For the text-containing cell, return its midpoint in (X, Y) coordinate format. 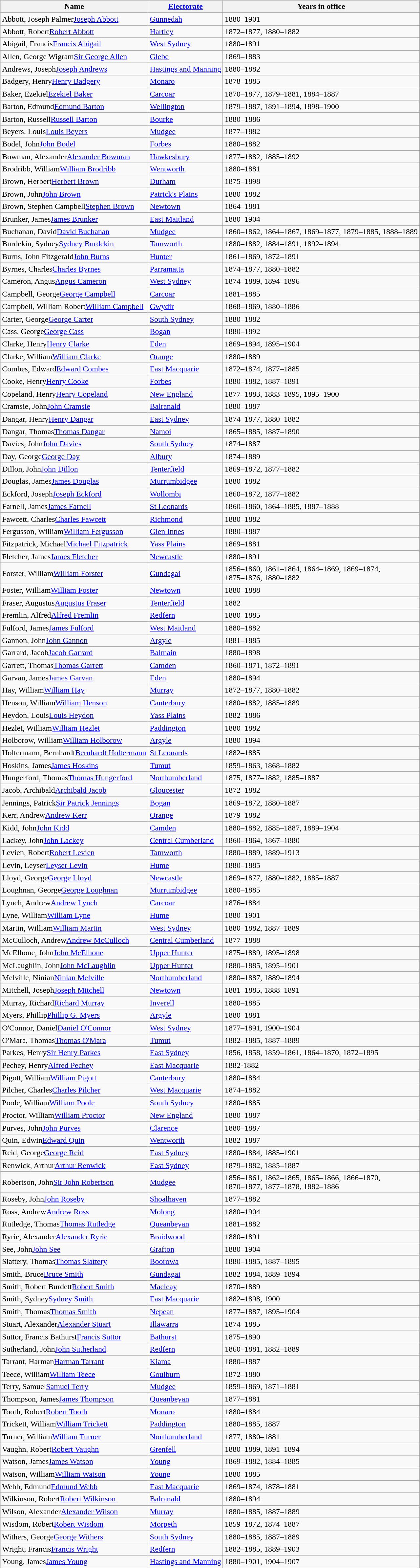
1864–1881 (321, 207)
Melville, NinianNinian Melville (74, 978)
Garrard, JacobJacob Garrard (74, 653)
Rutledge, ThomasThomas Rutledge (74, 1224)
1882–1884, 1889–1894 (321, 1274)
Heydon, LouisLouis Heydon (74, 715)
Suttor, Francis BathurstFrancis Suttor (74, 1336)
1874–1889 (321, 456)
Glebe (185, 56)
1879–1882, 1885–1887 (321, 1165)
1874–1887 (321, 444)
Levin, LeyserLeyser Levin (74, 865)
1869–1882, 1884–1885 (321, 1462)
Vaughn, RobertRobert Vaughn (74, 1449)
Patrick's Plains (185, 194)
Renwick, ArthurArthur Renwick (74, 1165)
1861–1869, 1872–1891 (321, 256)
1880–1882, 1885–1889 (321, 703)
1880–1882, 1884–1891, 1892–1894 (321, 244)
Kiama (185, 1361)
Campbell, GeorgeGeorge Campbell (74, 294)
Wilkinson, RobertRobert Wilkinson (74, 1499)
1876–1884 (321, 903)
1882–1885 (321, 753)
Years in office (321, 7)
Grenfell (185, 1449)
Hartley (185, 32)
1874–1885 (321, 1324)
Lackey, JohnJohn Lackey (74, 840)
Dangar, ThomasThomas Dangar (74, 431)
Cass, GeorgeGeorge Cass (74, 331)
1865–1885, 1887–1890 (321, 431)
1868–1869, 1880–1886 (321, 306)
Sutherland, JohnJohn Sutherland (74, 1349)
Smith, SydneySydney Smith (74, 1299)
1869–1877, 1880–1882, 1885–1887 (321, 878)
Brown, JohnJohn Brown (74, 194)
Wright, FrancisFrancis Wright (74, 1549)
1880–1885, 1887 (321, 1424)
1875–1890 (321, 1336)
Pilcher, CharlesCharles Pilcher (74, 1090)
Hoskins, JamesJames Hoskins (74, 765)
Andrews, JosephJoseph Andrews (74, 69)
Abigail, FrancisFrancis Abigail (74, 44)
Pigott, WilliamWilliam Pigott (74, 1078)
Nepean (185, 1312)
Brunker, JamesJames Brunker (74, 219)
Watson, JamesJames Watson (74, 1462)
Tooth, RobertRobert Tooth (74, 1412)
1878–1885 (321, 81)
1880–1901, 1904–1907 (321, 1561)
Glen Innes (185, 531)
1875–1898 (321, 182)
McCulloch, AndrewAndrew McCulloch (74, 940)
Webb, EdmundEdmund Webb (74, 1487)
West Maitland (185, 628)
1881–1882 (321, 1224)
Bodel, JohnJohn Bodel (74, 144)
1880–1882, 1885–1887, 1889–1904 (321, 828)
McElhone, JohnJohn McElhone (74, 953)
Fremlin, AlfredAlfred Fremlin (74, 615)
Wilson, AlexanderAlexander Wilson (74, 1512)
Clarence (185, 1128)
Hungerford, ThomasThomas Hungerford (74, 778)
Hezlet, WilliamWilliam Hezlet (74, 728)
Roseby, JohnJohn Roseby (74, 1199)
1880–1885, 1895–1901 (321, 965)
Lynch, AndrewAndrew Lynch (74, 903)
Smith, ThomasThomas Smith (74, 1312)
1872–1880 (321, 1374)
1880–1889 (321, 356)
1860–1860, 1864–1885, 1887–1888 (321, 506)
1882–1885, 1889–1903 (321, 1549)
Watson, WilliamWilliam Watson (74, 1474)
1880–1898 (321, 653)
Martin, WilliamWilliam Martin (74, 928)
Campbell, William RobertWilliam Campbell (74, 306)
1869–1883 (321, 56)
Douglas, JamesJames Douglas (74, 481)
Bowman, AlexanderAlexander Bowman (74, 157)
Fletcher, JamesJames Fletcher (74, 557)
Morpeth (185, 1524)
1860–1881, 1882–1889 (321, 1349)
Tarrant, HarmanHarman Tarrant (74, 1361)
1859–1869, 1871–1881 (321, 1387)
Proctor, WilliamWilliam Proctor (74, 1115)
Barton, EdmundEdmund Barton (74, 106)
East Maitland (185, 219)
Kerr, AndrewAndrew Kerr (74, 815)
1882 (321, 603)
Day, GeorgeGeorge Day (74, 456)
Balmain (185, 653)
Mitchell, JosephJoseph Mitchell (74, 990)
Badgery, HenryHenry Badgery (74, 81)
1874–1882 (321, 1090)
Inverell (185, 1003)
Fitzpatrick, MichaelMichael Fitzpatrick (74, 544)
Electorate (185, 7)
Goulburn (185, 1374)
Levien, RobertRobert Levien (74, 853)
Stuart, AlexanderAlexander Stuart (74, 1324)
1880–1882, 1887–1891 (321, 382)
Slattery, ThomasThomas Slattery (74, 1262)
1875–1889, 1895–1898 (321, 953)
See, JohnJohn See (74, 1249)
1870–1889 (321, 1287)
Reid, GeorgeGeorge Reid (74, 1153)
Garrett, ThomasThomas Garrett (74, 665)
Fulford, JamesJames Fulford (74, 628)
1877, 1880–1881 (321, 1437)
Withers, GeorgeGeorge Withers (74, 1536)
Namoi (185, 431)
Myers, PhillipPhillip G. Myers (74, 1015)
1880–1888 (321, 590)
Allen, George WigramSir George Allen (74, 56)
1877–1882, 1885–1892 (321, 157)
1869–1872, 1880–1887 (321, 803)
Eckford, JosephJoseph Eckford (74, 494)
1877–1881 (321, 1399)
Clarke, HenryHenry Clarke (74, 344)
Baker, EzekielEzekiel Baker (74, 94)
Copeland, HenryHenry Copeland (74, 394)
1874–1889, 1894–1896 (321, 281)
1859–1872, 1874–1887 (321, 1524)
1880–1884, 1885–1901 (321, 1153)
1856–1861, 1862–1865, 1865–1866, 1866–1870,1870–1877, 1877–1878, 1882–1886 (321, 1182)
Braidwood (185, 1237)
Bathurst (185, 1336)
1882–1885, 1887–1889 (321, 1040)
Poole, WilliamWilliam Poole (74, 1103)
Farnell, JamesJames Farnell (74, 506)
Buchanan, DavidDavid Buchanan (74, 232)
1880–1887, 1889–1894 (321, 978)
Gannon, JohnJohn Gannon (74, 640)
1881–1885, 1888–1891 (321, 990)
Lyne, WilliamWilliam Lyne (74, 915)
1880–1886 (321, 119)
Fraser, AugustusAugustus Fraser (74, 603)
West Macquarie (185, 1090)
1880–1889, 1889–1913 (321, 853)
1872–1874, 1877–1885 (321, 369)
1879–1882 (321, 815)
1856, 1858, 1859–1861, 1864–1870, 1872–1895 (321, 1053)
O'Connor, DanielDaniel O'Connor (74, 1028)
Fawcett, CharlesCharles Fawcett (74, 519)
1879–1887, 1891–1894, 1898–1900 (321, 106)
1872–1882 (321, 790)
Grafton (185, 1249)
Wollombi (185, 494)
Robertson, JohnSir John Robertson (74, 1182)
Holborow, WilliamWilliam Holborow (74, 740)
1880–1882, 1887–1889 (321, 928)
1877–1891, 1900–1904 (321, 1028)
Bourke (185, 119)
Durham (185, 182)
Carter, GeorgeGeorge Carter (74, 319)
Macleay (185, 1287)
Young, JamesJames Young (74, 1561)
Gunnedah (185, 19)
Garvan, JamesJames Garvan (74, 678)
Hawkesbury (185, 157)
Richmond (185, 519)
Lloyd, GeorgeGeorge Lloyd (74, 878)
Brown, Stephen CampbellStephen Brown (74, 207)
1882–1887 (321, 1140)
Quin, EdwinEdward Quin (74, 1140)
Gwydir (185, 306)
Henson, WilliamWilliam Henson (74, 703)
Brodribb, WilliamWilliam Brodribb (74, 169)
1870–1877, 1879–1881, 1884–1887 (321, 94)
1860–1871, 1872–1891 (321, 665)
Smith, BruceBruce Smith (74, 1274)
Teece, WilliamWilliam Teece (74, 1374)
Cooke, HenryHenry Cooke (74, 382)
Dangar, HenryHenry Dangar (74, 419)
1877–1888 (321, 940)
1882–1898, 1900 (321, 1299)
Hay, WilliamWilliam Hay (74, 690)
Terry, SamuelSamuel Terry (74, 1387)
Wellington (185, 106)
McLaughlin, JohnJohn McLaughlin (74, 965)
1869–1872, 1877–1882 (321, 469)
1869–1881 (321, 544)
Burns, John FitzgeraldJohn Burns (74, 256)
Jennings, PatrickSir Patrick Jennings (74, 803)
Abbott, RobertRobert Abbott (74, 32)
1860–1862, 1864–1867, 1869–1877, 1879–1885, 1888–1889 (321, 232)
Murray, RichardRichard Murray (74, 1003)
Brown, HerbertHerbert Brown (74, 182)
Turner, WilliamWilliam Turner (74, 1437)
1875, 1877–1882, 1885–1887 (321, 778)
Loughnan, GeorgeGeorge Loughnan (74, 890)
1877–1887, 1895–1904 (321, 1312)
Trickett, WilliamWilliam Trickett (74, 1424)
Cramsie, JohnJohn Cramsie (74, 407)
Combes, EdwardEdward Combes (74, 369)
1880–1889, 1891–1894 (321, 1449)
Parramatta (185, 269)
Clarke, WilliamWilliam Clarke (74, 356)
Gloucester (185, 790)
Foster, WilliamWilliam Foster (74, 590)
1860–1872, 1877–1882 (321, 494)
1877–1883, 1883–1895, 1895–1900 (321, 394)
Kidd, JohnJohn Kidd (74, 828)
1860–1864, 1867–1880 (321, 840)
Barton, RussellRussell Barton (74, 119)
1880–1885, 1887–1895 (321, 1262)
Wisdom, RobertRobert Wisdom (74, 1524)
1869–1894, 1895–1904 (321, 344)
Thompson, JamesJames Thompson (74, 1399)
Byrnes, CharlesCharles Byrnes (74, 269)
Ross, AndrewAndrew Ross (74, 1212)
Abbott, Joseph PalmerJoseph Abbott (74, 19)
1856–1860, 1861–1864, 1864–1869, 1869–1874,1875–1876, 1880–1882 (321, 573)
Albury (185, 456)
Fergusson, WilliamWilliam Fergusson (74, 531)
1869–1874, 1878–1881 (321, 1487)
Davies, JohnJohn Davies (74, 444)
1880–1892 (321, 331)
Burdekin, SydneySydney Burdekin (74, 244)
O'Mara, ThomasThomas O'Mara (74, 1040)
Holtermann, BernhardtBernhardt Holtermann (74, 753)
1882–1886 (321, 715)
Jacob, ArchibaldArchibald Jacob (74, 790)
Purves, JohnJohn Purves (74, 1128)
Smith, Robert BurdettRobert Smith (74, 1287)
Hunter (185, 256)
1859–1863, 1868–1882 (321, 765)
Forster, WilliamWilliam Forster (74, 573)
Boorowa (185, 1262)
Cameron, AngusAngus Cameron (74, 281)
Pechey, HenryAlfred Pechey (74, 1065)
Ryrie, AlexanderAlexander Ryrie (74, 1237)
Illawarra (185, 1324)
Molong (185, 1212)
Dillon, JohnJohn Dillon (74, 469)
1882-1882 (321, 1065)
Shoalhaven (185, 1199)
Parkes, HenrySir Henry Parkes (74, 1053)
Name (74, 7)
Beyers, LouisLouis Beyers (74, 131)
